Scan for the cell matching the given text and deliver its (X, Y) coordinate at center. 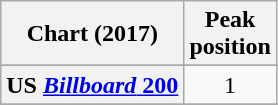
US Billboard 200 (92, 85)
1 (230, 85)
Chart (2017) (92, 34)
Peak position (230, 34)
